Detect which cell encompasses the target text, then output its (X, Y) center coordinate. 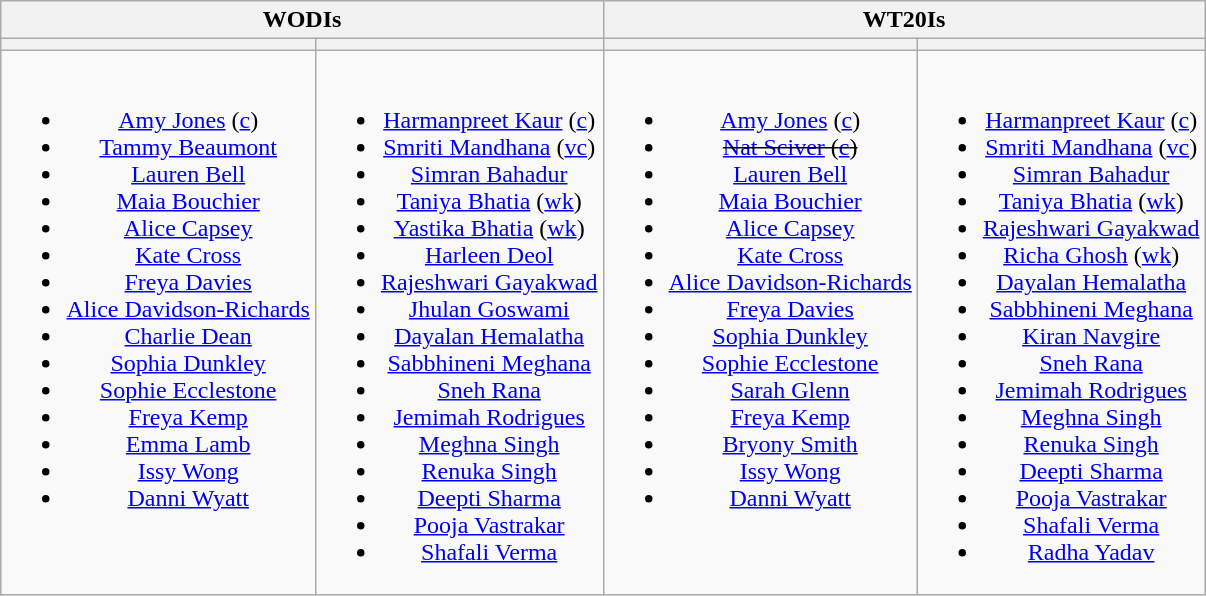
WODIs (302, 20)
WT20Is (904, 20)
